Identify which cell holds the provided text, then report its [X, Y] central coordinate. 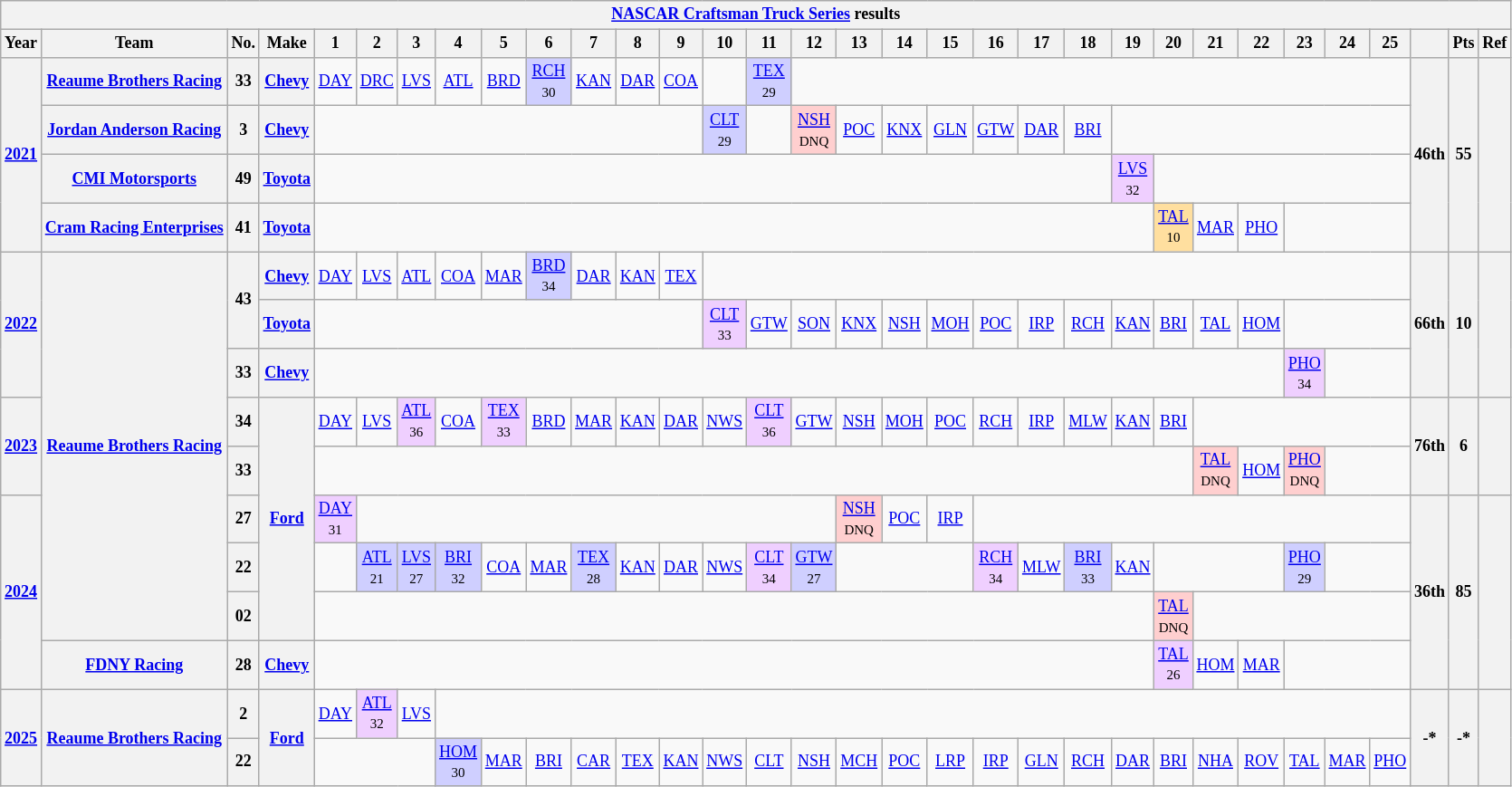
18 [1088, 43]
BRI32 [458, 568]
1 [335, 43]
ATL32 [377, 714]
Cram Racing Enterprises [134, 227]
TEX29 [769, 82]
4 [458, 43]
46th [1431, 154]
CAR [594, 762]
GTW27 [814, 568]
20 [1173, 43]
Make [286, 43]
FDNY Racing [134, 665]
CLT [769, 762]
66th [1431, 324]
76th [1431, 446]
Pts [1463, 43]
7 [594, 43]
36th [1431, 592]
Jordan Anderson Racing [134, 130]
CLT29 [724, 130]
19 [1133, 43]
PHO34 [1306, 373]
TEX28 [594, 568]
NHA [1215, 762]
21 [1215, 43]
ATL36 [416, 422]
CLT33 [724, 324]
85 [1463, 592]
28 [243, 665]
9 [681, 43]
2023 [22, 446]
25 [1391, 43]
41 [243, 227]
8 [637, 43]
No. [243, 43]
DAY31 [335, 519]
RCH30 [549, 82]
DRC [377, 82]
LRP [951, 762]
24 [1347, 43]
16 [996, 43]
BRD34 [549, 276]
PHODNQ [1306, 470]
NASCAR Craftsman Truck Series results [756, 14]
2022 [22, 324]
Team [134, 43]
34 [243, 422]
PHO29 [1306, 568]
43 [243, 301]
TAL10 [1173, 227]
TAL26 [1173, 665]
14 [905, 43]
MCH [859, 762]
Year [22, 43]
49 [243, 178]
SON [814, 324]
15 [951, 43]
TEX33 [503, 422]
Ref [1495, 43]
12 [814, 43]
CLT36 [769, 422]
LVS32 [1133, 178]
17 [1041, 43]
2024 [22, 592]
27 [243, 519]
CLT34 [769, 568]
13 [859, 43]
RCH34 [996, 568]
11 [769, 43]
02 [243, 616]
23 [1306, 43]
2021 [22, 154]
55 [1463, 154]
HOM30 [458, 762]
ROV [1262, 762]
CMI Motorsports [134, 178]
LVS27 [416, 568]
2025 [22, 737]
BRI33 [1088, 568]
ATL21 [377, 568]
5 [503, 43]
